Pinpoint the cell where the given text exists, returning its (x, y) midpoint coordinate. 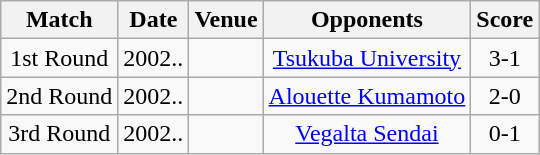
Alouette Kumamoto (367, 96)
1st Round (60, 58)
Score (505, 20)
Match (60, 20)
Venue (226, 20)
Vegalta Sendai (367, 134)
Opponents (367, 20)
3rd Round (60, 134)
2-0 (505, 96)
2nd Round (60, 96)
0-1 (505, 134)
Date (154, 20)
3-1 (505, 58)
Tsukuba University (367, 58)
